Return the (x, y) coordinate for the center point of the cell that contains the specified text.  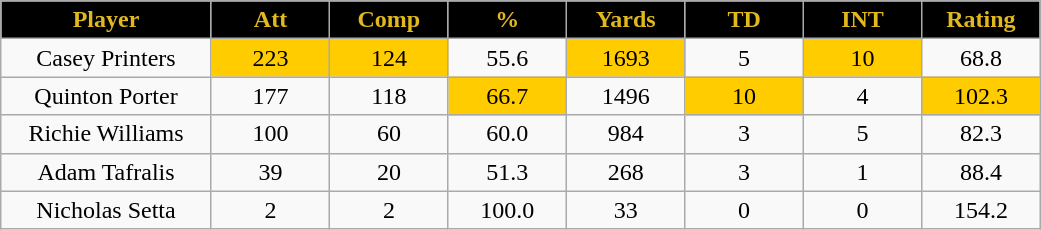
TD (744, 20)
4 (862, 96)
124 (389, 58)
Player (106, 20)
Richie Williams (106, 134)
39 (270, 172)
68.8 (981, 58)
984 (625, 134)
Yards (625, 20)
INT (862, 20)
102.3 (981, 96)
1 (862, 172)
60 (389, 134)
60.0 (507, 134)
20 (389, 172)
Rating (981, 20)
% (507, 20)
177 (270, 96)
1496 (625, 96)
55.6 (507, 58)
33 (625, 210)
223 (270, 58)
Att (270, 20)
154.2 (981, 210)
Adam Tafralis (106, 172)
82.3 (981, 134)
51.3 (507, 172)
88.4 (981, 172)
100 (270, 134)
Quinton Porter (106, 96)
1693 (625, 58)
100.0 (507, 210)
Casey Printers (106, 58)
Nicholas Setta (106, 210)
66.7 (507, 96)
Comp (389, 20)
268 (625, 172)
118 (389, 96)
